Locate the cell with the specified text and output its (X, Y) center coordinate. 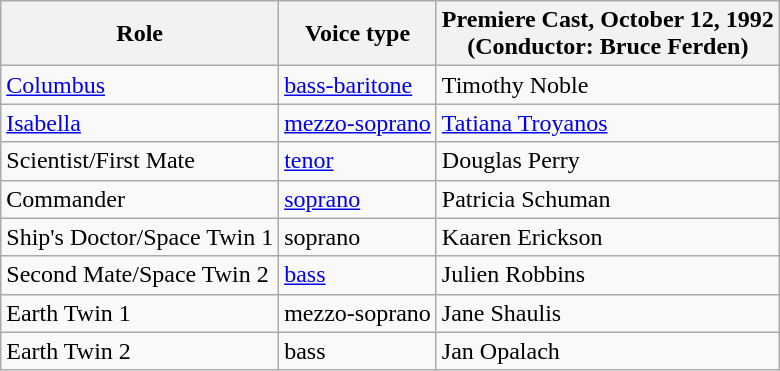
tenor (358, 161)
Ship's Doctor/Space Twin 1 (140, 237)
Timothy Noble (608, 85)
Second Mate/Space Twin 2 (140, 275)
Scientist/First Mate (140, 161)
Earth Twin 1 (140, 313)
Douglas Perry (608, 161)
Kaaren Erickson (608, 237)
Role (140, 34)
Jane Shaulis (608, 313)
Commander (140, 199)
Premiere Cast, October 12, 1992(Conductor: Bruce Ferden) (608, 34)
Julien Robbins (608, 275)
Tatiana Troyanos (608, 123)
Patricia Schuman (608, 199)
Earth Twin 2 (140, 351)
Voice type (358, 34)
Columbus (140, 85)
Isabella (140, 123)
Jan Opalach (608, 351)
bass-baritone (358, 85)
